Return the (X, Y) coordinate for the center point of the cell that contains the specified text.  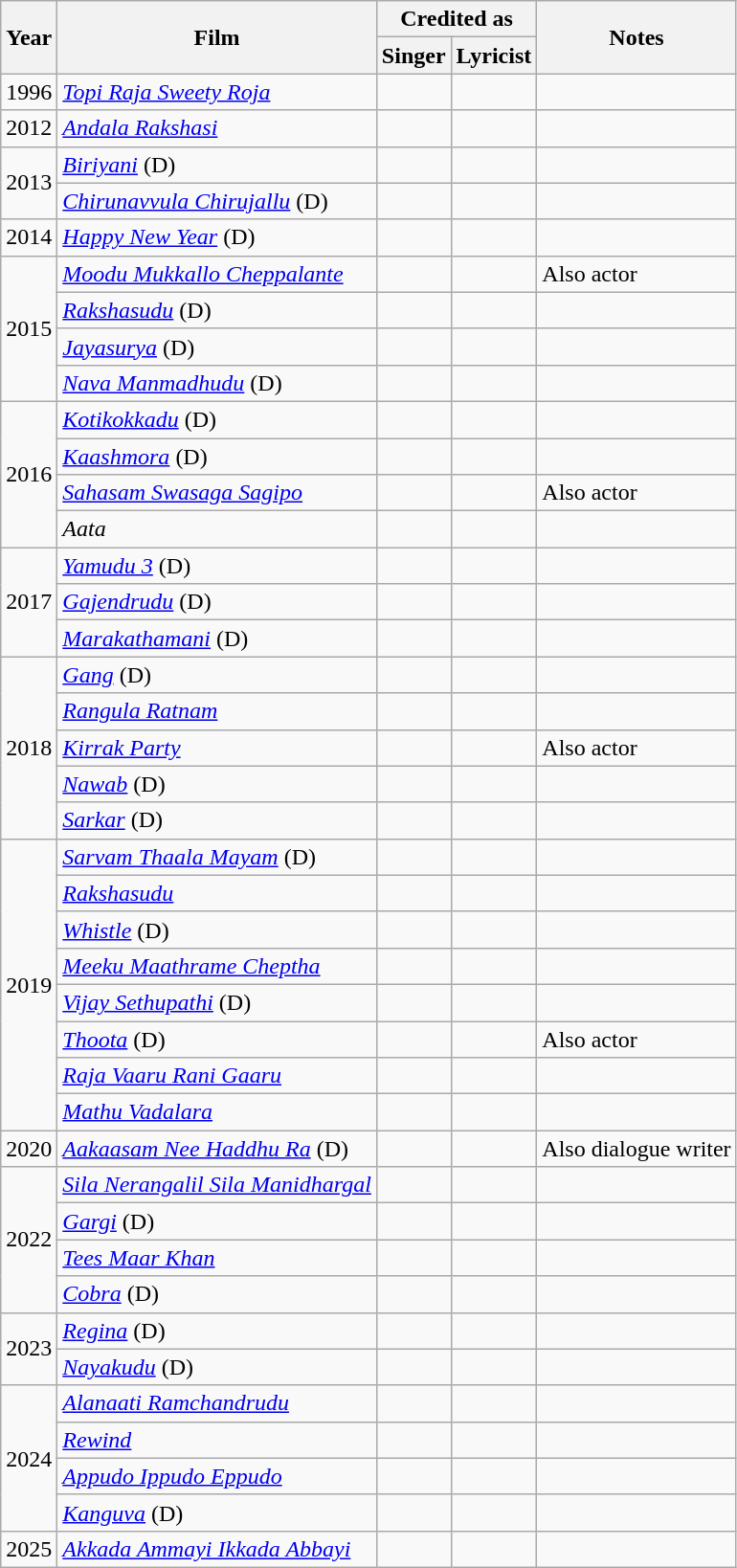
Kotikokkadu (D) (217, 419)
Thoota (D) (217, 1039)
Notes (636, 37)
Alanaati Ramchandrudu (217, 1403)
Lyricist (494, 56)
Meeku Maathrame Cheptha (217, 966)
Nava Manmadhudu (D) (217, 383)
Gargi (D) (217, 1221)
Year (29, 37)
Raja Vaaru Rani Gaaru (217, 1076)
Appudo Ippudo Eppudo (217, 1476)
Kanguva (D) (217, 1512)
Topi Raja Sweety Roja (217, 92)
Happy New Year (D) (217, 237)
Film (217, 37)
Also dialogue writer (636, 1149)
Whistle (D) (217, 930)
Credited as (456, 19)
Aata (217, 529)
Mathu Vadalara (217, 1112)
2017 (29, 602)
Gajendrudu (D) (217, 602)
Jayasurya (D) (217, 347)
Tees Maar Khan (217, 1258)
1996 (29, 92)
Marakathamani (D) (217, 638)
Sarkar (D) (217, 820)
Rakshasudu (D) (217, 310)
2020 (29, 1149)
Kirrak Party (217, 748)
Biriyani (D) (217, 165)
2018 (29, 748)
Sila Nerangalil Sila Manidhargal (217, 1185)
Sahasam Swasaga Sagipo (217, 493)
Rangula Ratnam (217, 711)
Gang (D) (217, 675)
2012 (29, 128)
Singer (413, 56)
2022 (29, 1240)
Regina (D) (217, 1331)
2016 (29, 474)
Yamudu 3 (D) (217, 566)
Aakaasam Nee Haddhu Ra (D) (217, 1149)
Moodu Mukkallo Cheppalante (217, 274)
Andala Rakshasi (217, 128)
Nayakudu (D) (217, 1367)
2014 (29, 237)
2023 (29, 1349)
2024 (29, 1458)
Sarvam Thaala Mayam (D) (217, 857)
2015 (29, 328)
Nawab (D) (217, 784)
Akkada Ammayi Ikkada Abbayi (217, 1549)
Rakshasudu (217, 893)
2025 (29, 1549)
2013 (29, 183)
Cobra (D) (217, 1294)
Chirunavvula Chirujallu (D) (217, 201)
Vijay Sethupathi (D) (217, 1002)
Rewind (217, 1440)
Kaashmora (D) (217, 457)
2019 (29, 984)
